Locate the cell with the specified text and output its (X, Y) center coordinate. 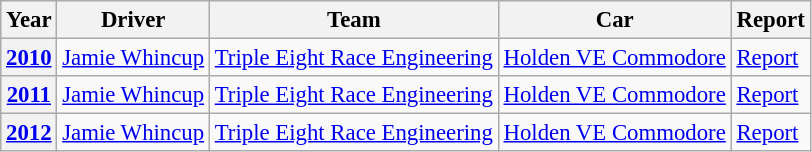
Team (354, 20)
Year (29, 20)
2012 (29, 133)
Car (614, 20)
2011 (29, 95)
2010 (29, 58)
Driver (134, 20)
